Provide the [x, y] coordinate of the cell's center where the given text is located.  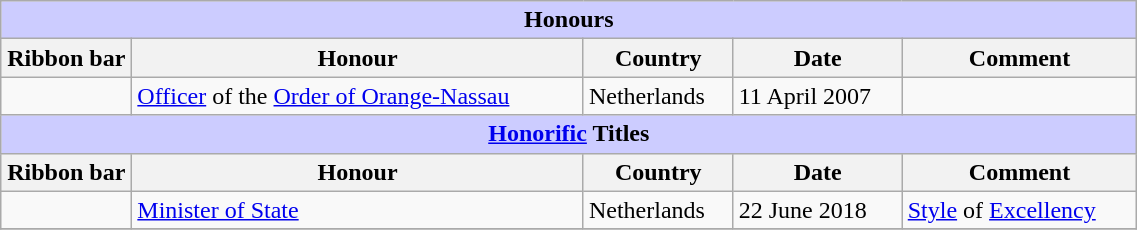
Minister of State [358, 210]
Honorific Titles [569, 134]
Officer of the Order of Orange-Nassau [358, 96]
11 April 2007 [818, 96]
Style of Excellency [1020, 210]
Honours [569, 20]
22 June 2018 [818, 210]
